Return (x, y) of the center of cell containing provided text 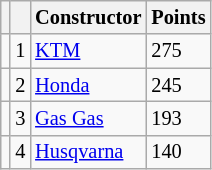
140 (178, 152)
Husqvarna (88, 152)
3 (20, 118)
4 (20, 152)
Gas Gas (88, 118)
KTM (88, 51)
193 (178, 118)
275 (178, 51)
Honda (88, 85)
2 (20, 85)
1 (20, 51)
Constructor (88, 17)
245 (178, 85)
Points (178, 17)
